Find where the given text appears and provide that cell's center as [X, Y] coordinate. 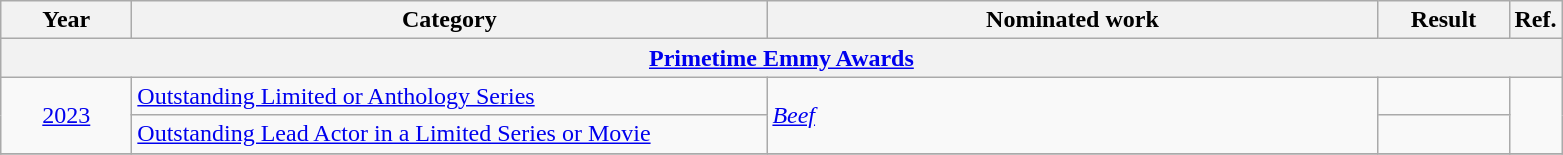
Primetime Emmy Awards [782, 58]
Nominated work [1072, 20]
Year [66, 20]
Category [450, 20]
Beef [1072, 115]
Ref. [1536, 20]
2023 [66, 115]
Result [1444, 20]
Outstanding Limited or Anthology Series [450, 96]
Outstanding Lead Actor in a Limited Series or Movie [450, 134]
